Extract the [X, Y] coordinate from the center of the cell holding the provided text.  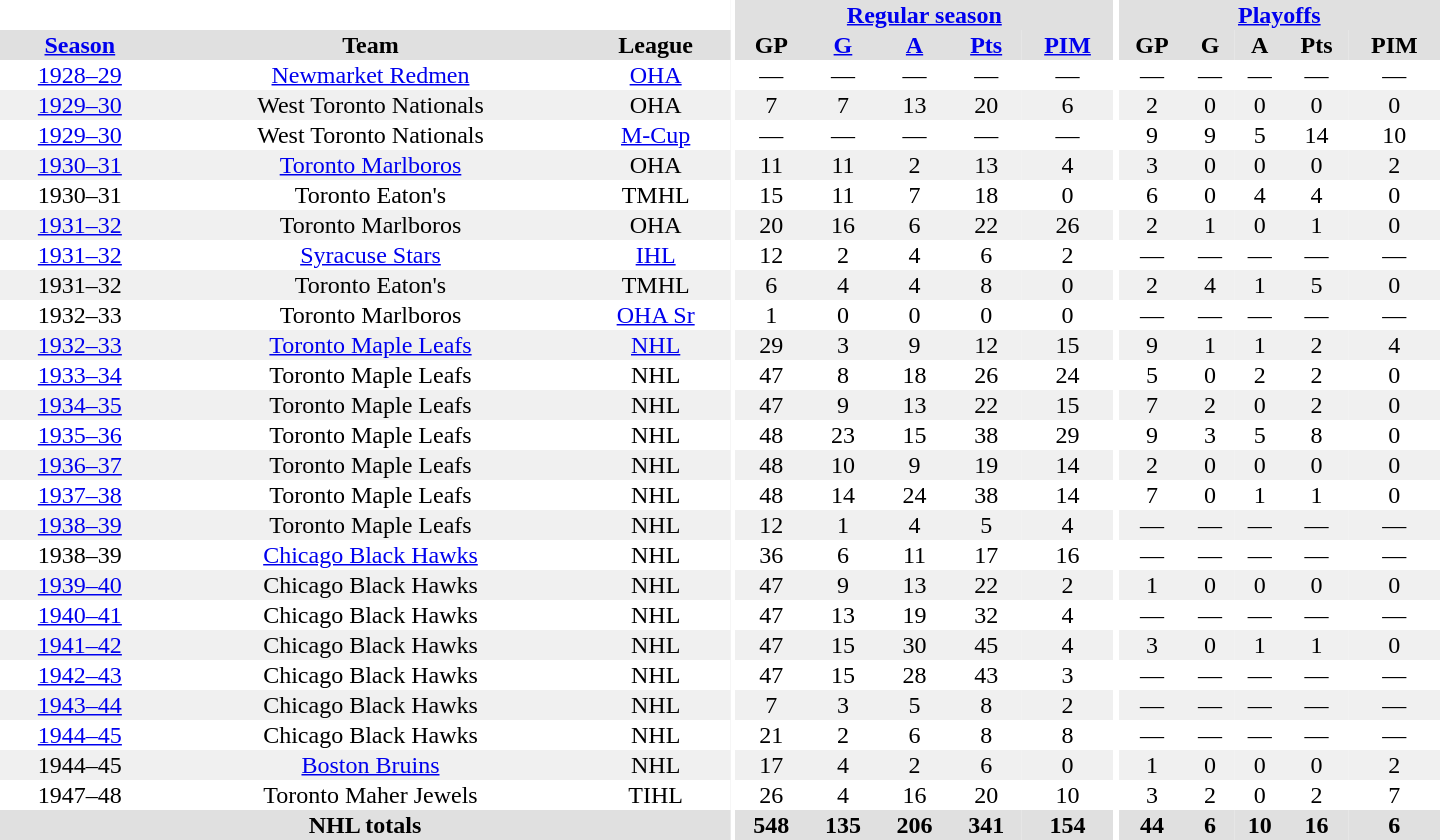
1939–40 [80, 585]
32 [986, 615]
Playoffs [1280, 15]
1936–37 [80, 465]
Boston Bruins [371, 765]
Toronto Maher Jewels [371, 795]
Newmarket Redmen [371, 75]
1940–41 [80, 615]
Season [80, 45]
M-Cup [656, 135]
League [656, 45]
45 [986, 645]
1933–34 [80, 375]
21 [772, 735]
206 [915, 825]
1935–36 [80, 435]
341 [986, 825]
43 [986, 675]
28 [915, 675]
44 [1152, 825]
135 [843, 825]
OHA Sr [656, 315]
Syracuse Stars [371, 255]
1934–35 [80, 405]
36 [772, 555]
Regular season [925, 15]
1942–43 [80, 675]
1928–29 [80, 75]
1947–48 [80, 795]
548 [772, 825]
1943–44 [80, 705]
IHL [656, 255]
NHL totals [365, 825]
23 [843, 435]
30 [915, 645]
Team [371, 45]
1937–38 [80, 495]
1941–42 [80, 645]
154 [1068, 825]
TIHL [656, 795]
